Return [X, Y] of the center of cell containing provided text 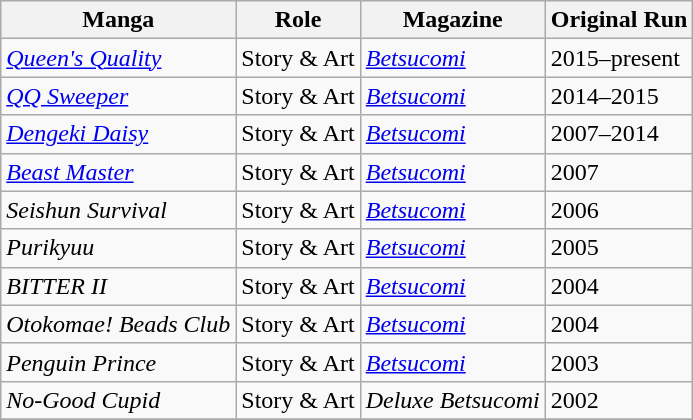
Purikyuu [118, 248]
QQ Sweeper [118, 96]
Manga [118, 20]
2007–2014 [619, 134]
2006 [619, 210]
2015–present [619, 58]
Queen's Quality [118, 58]
Original Run [619, 20]
BITTER II [118, 286]
2007 [619, 172]
2014–2015 [619, 96]
Penguin Prince [118, 362]
Seishun Survival [118, 210]
2003 [619, 362]
2002 [619, 400]
Dengeki Daisy [118, 134]
Otokomae! Beads Club [118, 324]
Beast Master [118, 172]
Role [298, 20]
Deluxe Betsucomi [452, 400]
Magazine [452, 20]
No-Good Cupid [118, 400]
2005 [619, 248]
